Detect which cell encompasses the target text, then output its (X, Y) center coordinate. 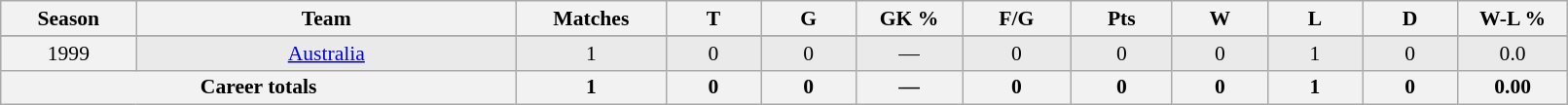
Career totals (259, 87)
D (1410, 18)
W-L % (1513, 18)
GK % (909, 18)
0.0 (1513, 53)
W (1220, 18)
Australia (327, 53)
G (809, 18)
0.00 (1513, 87)
Season (68, 18)
1999 (68, 53)
Pts (1121, 18)
T (713, 18)
Matches (592, 18)
F/G (1017, 18)
L (1315, 18)
Team (327, 18)
